From the cell containing the given text, extract its center point as (x, y) coordinate. 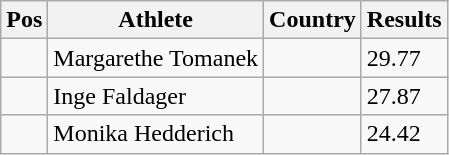
Margarethe Tomanek (156, 58)
29.77 (404, 58)
Pos (24, 20)
Monika Hedderich (156, 134)
27.87 (404, 96)
Country (313, 20)
24.42 (404, 134)
Athlete (156, 20)
Results (404, 20)
Inge Faldager (156, 96)
